Return the [x, y] coordinate for the center point of the cell that contains the specified text.  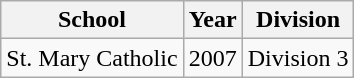
Division 3 [298, 58]
Division [298, 20]
2007 [212, 58]
St. Mary Catholic [92, 58]
Year [212, 20]
School [92, 20]
